Capture the cell that displays the provided text and extract its [x, y] central coordinate. 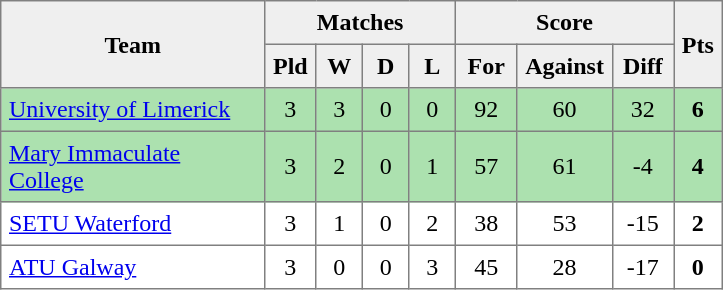
For [486, 66]
60 [564, 110]
-17 [643, 267]
-15 [643, 224]
Matches [360, 23]
Mary Immaculate College [133, 166]
92 [486, 110]
University of Limerick [133, 110]
Pts [698, 44]
SETU Waterford [133, 224]
28 [564, 267]
61 [564, 166]
Score [564, 23]
-4 [643, 166]
4 [698, 166]
W [339, 66]
Team [133, 44]
57 [486, 166]
Diff [643, 66]
Against [564, 66]
38 [486, 224]
6 [698, 110]
32 [643, 110]
53 [564, 224]
D [385, 66]
L [432, 66]
ATU Galway [133, 267]
Pld [290, 66]
45 [486, 267]
